Return the (X, Y) coordinate for the center point of the cell that contains the specified text.  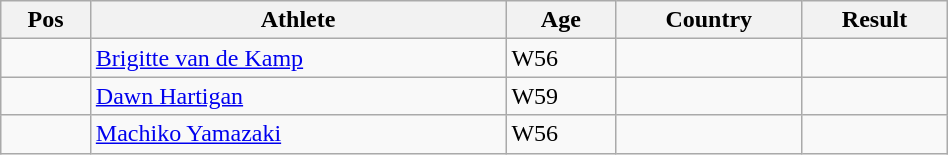
Dawn Hartigan (298, 96)
Pos (46, 20)
Result (874, 20)
Country (709, 20)
W59 (561, 96)
Age (561, 20)
Machiko Yamazaki (298, 134)
Brigitte van de Kamp (298, 58)
Athlete (298, 20)
